Determine the [x, y] coordinate at the center of the cell enclosing the given text.  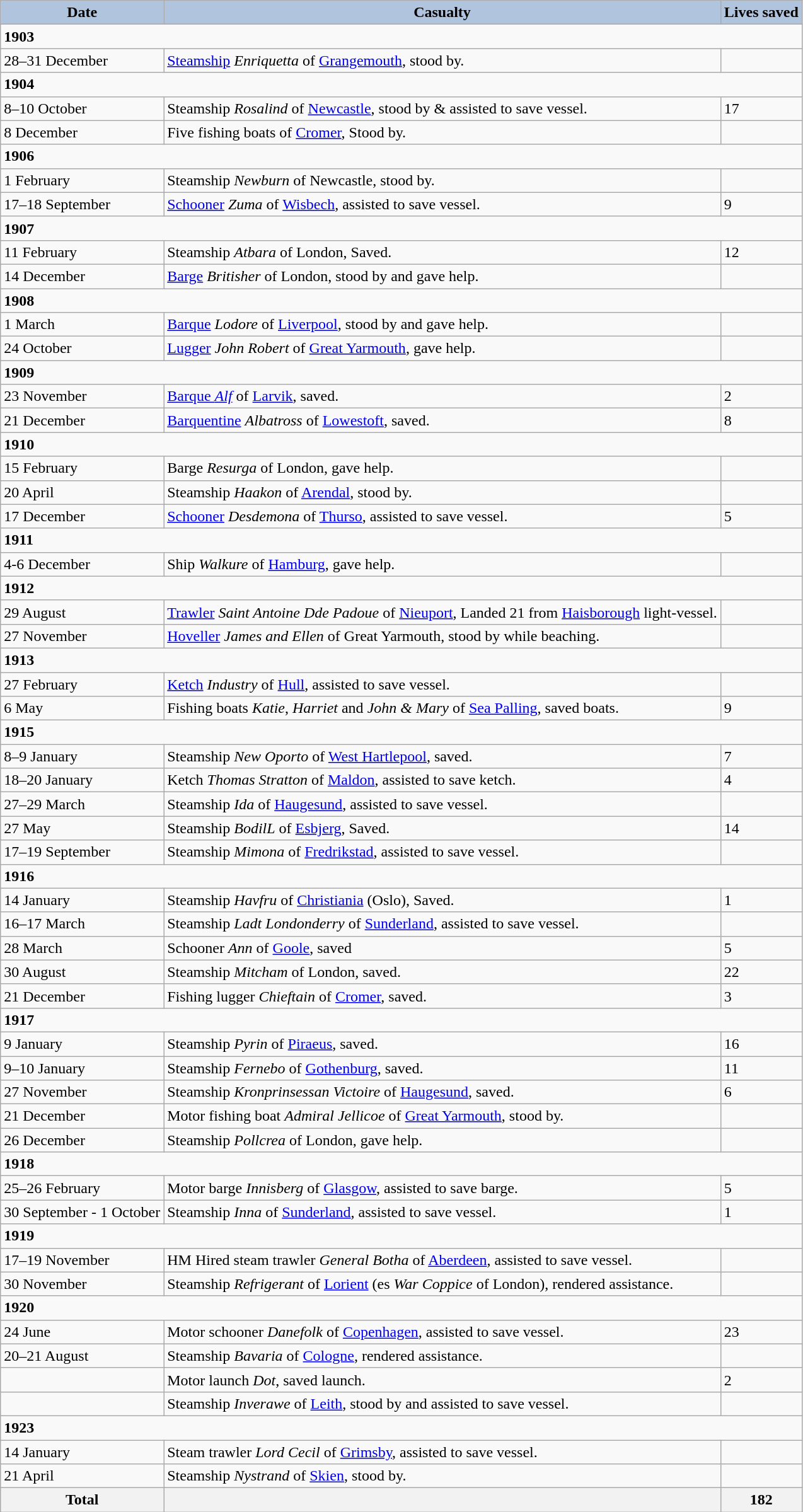
Steamship BodilL of Esbjerg, Saved. [442, 828]
4 [761, 780]
Steamship Mitcham of London, saved. [442, 972]
17–19 November [82, 1260]
1 March [82, 325]
1903 [401, 37]
1917 [401, 1020]
Ketch Thomas Stratton of Maldon, assisted to save ketch. [442, 780]
Barge Resurga of London, gave help. [442, 468]
Steamship Mimona of Fredrikstad, assisted to save vessel. [442, 852]
182 [761, 1500]
4-6 December [82, 564]
11 February [82, 252]
6 [761, 1092]
27 February [82, 684]
17–19 September [82, 852]
Steamship Refrigerant of Lorient (es War Coppice of London), rendered assistance. [442, 1284]
Total [82, 1500]
Fishing boats Katie, Harriet and John & Mary of Sea Palling, saved boats. [442, 708]
Steamship Rosalind of Newcastle, stood by & assisted to save vessel. [442, 108]
12 [761, 252]
1911 [401, 540]
Barquentine Albatross of Lowestoft, saved. [442, 420]
1912 [401, 588]
1908 [401, 301]
18–20 January [82, 780]
14 [761, 828]
Steamship Ladt Londonderry of Sunderland, assisted to save vessel. [442, 924]
1916 [401, 876]
7 [761, 756]
15 February [82, 468]
Steamship Nystrand of Skien, stood by. [442, 1476]
1909 [401, 372]
Steamship Kronprinsessan Victoire of Haugesund, saved. [442, 1092]
1919 [401, 1236]
Trawler Saint Antoine Dde Padoue of Nieuport, Landed 21 from Haisborough light-vessel. [442, 612]
Schooner Desdemona of Thurso, assisted to save vessel. [442, 516]
24 October [82, 349]
8 December [82, 132]
1923 [401, 1428]
1915 [401, 732]
16–17 March [82, 924]
Barge Britisher of London, stood by and gave help. [442, 276]
Steamship Inverawe of Leith, stood by and assisted to save vessel. [442, 1404]
Steamship New Oporto of West Hartlepool, saved. [442, 756]
9 January [82, 1044]
22 [761, 972]
28 March [82, 948]
Steamship Inna of Sunderland, assisted to save vessel. [442, 1212]
Ship Walkure of Hamburg, gave help. [442, 564]
9–10 January [82, 1068]
6 May [82, 708]
24 June [82, 1332]
23 November [82, 396]
Motor barge Innisberg of Glasgow, assisted to save barge. [442, 1188]
1918 [401, 1164]
Steamship Enriquetta of Grangemouth, stood by. [442, 61]
Motor fishing boat Admiral Jellicoe of Great Yarmouth, stood by. [442, 1116]
8 [761, 420]
1920 [401, 1308]
Schooner Zuma of Wisbech, assisted to save vessel. [442, 204]
23 [761, 1332]
1906 [401, 156]
1 February [82, 180]
Steamship Havfru of Christiania (Oslo), Saved. [442, 900]
30 November [82, 1284]
25–26 February [82, 1188]
1904 [401, 84]
Ketch Industry of Hull, assisted to save vessel. [442, 684]
Hoveller James and Ellen of Great Yarmouth, stood by while beaching. [442, 636]
27 May [82, 828]
1907 [401, 228]
Steam trawler Lord Cecil of Grimsby, assisted to save vessel. [442, 1451]
Schooner Ann of Goole, saved [442, 948]
17–18 September [82, 204]
Motor launch Dot, saved launch. [442, 1380]
Lives saved [761, 13]
Steamship Pollcrea of London, gave help. [442, 1140]
27–29 March [82, 804]
Barque Alf of Larvik, saved. [442, 396]
16 [761, 1044]
8–10 October [82, 108]
8–9 January [82, 756]
17 December [82, 516]
17 [761, 108]
Steamship Pyrin of Piraeus, saved. [442, 1044]
Steamship Atbara of London, Saved. [442, 252]
26 December [82, 1140]
1913 [401, 660]
HM Hired steam trawler General Botha of Aberdeen, assisted to save vessel. [442, 1260]
Lugger John Robert of Great Yarmouth, gave help. [442, 349]
20–21 August [82, 1356]
Five fishing boats of Cromer, Stood by. [442, 132]
Steamship Newburn of Newcastle, stood by. [442, 180]
30 August [82, 972]
Steamship Fernebo of Gothenburg, saved. [442, 1068]
Steamship Haakon of Arendal, stood by. [442, 492]
30 September - 1 October [82, 1212]
Fishing lugger Chieftain of Cromer, saved. [442, 996]
Barque Lodore of Liverpool, stood by and gave help. [442, 325]
Steamship Ida of Haugesund, assisted to save vessel. [442, 804]
1910 [401, 444]
Steamship Bavaria of Cologne, rendered assistance. [442, 1356]
Date [82, 13]
29 August [82, 612]
3 [761, 996]
28–31 December [82, 61]
21 April [82, 1476]
Casualty [442, 13]
14 December [82, 276]
11 [761, 1068]
20 April [82, 492]
Motor schooner Danefolk of Copenhagen, assisted to save vessel. [442, 1332]
